Pinpoint the cell where the given text exists, returning its [x, y] midpoint coordinate. 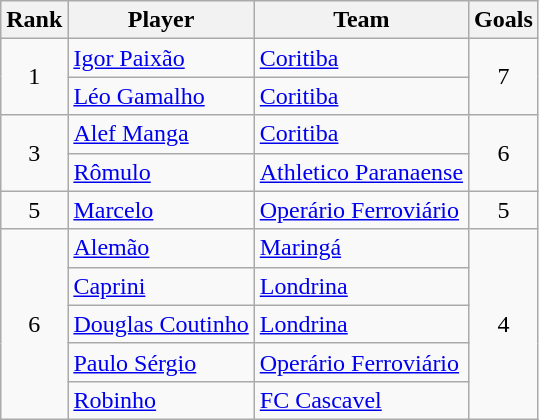
Alef Manga [161, 134]
Douglas Coutinho [161, 324]
Team [361, 20]
Athletico Paranaense [361, 172]
Caprini [161, 286]
Robinho [161, 400]
Léo Gamalho [161, 96]
Alemão [161, 248]
Maringá [361, 248]
FC Cascavel [361, 400]
Rank [34, 20]
Paulo Sérgio [161, 362]
Igor Paixão [161, 58]
Player [161, 20]
3 [34, 153]
Goals [504, 20]
4 [504, 324]
Marcelo [161, 210]
1 [34, 77]
Rômulo [161, 172]
7 [504, 77]
